Search for the cell housing the specified text and yield its [x, y] center coordinate. 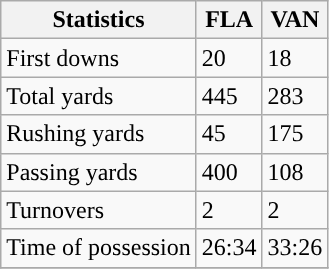
400 [229, 172]
VAN [295, 20]
Total yards [99, 96]
445 [229, 96]
Turnovers [99, 210]
Rushing yards [99, 134]
FLA [229, 20]
283 [295, 96]
26:34 [229, 248]
Passing yards [99, 172]
175 [295, 134]
Statistics [99, 20]
18 [295, 58]
Time of possession [99, 248]
First downs [99, 58]
108 [295, 172]
45 [229, 134]
33:26 [295, 248]
20 [229, 58]
